For the text-containing cell, return its midpoint in (X, Y) coordinate format. 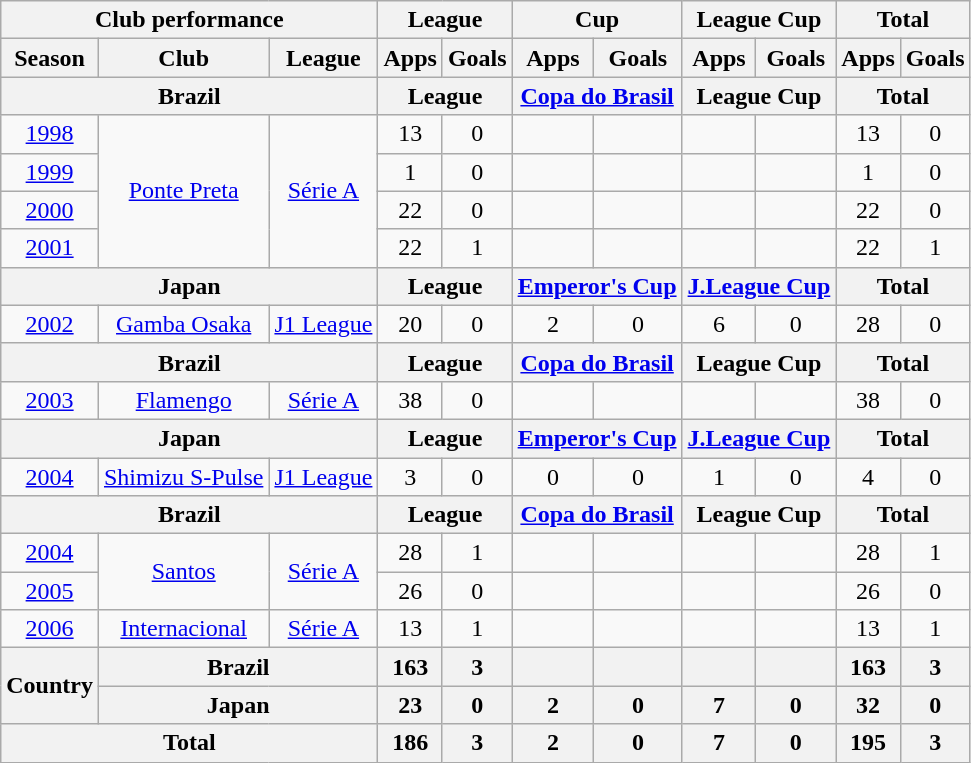
Santos (183, 572)
2005 (50, 591)
Gamba Osaka (183, 324)
4 (868, 477)
23 (410, 705)
Season (50, 58)
1998 (50, 134)
6 (719, 324)
2000 (50, 210)
20 (410, 324)
186 (410, 743)
Club (183, 58)
2006 (50, 629)
32 (868, 705)
Flamengo (183, 400)
1999 (50, 172)
Country (50, 686)
Internacional (183, 629)
Cup (597, 20)
195 (868, 743)
Shimizu S-Pulse (183, 477)
2001 (50, 248)
2002 (50, 324)
2003 (50, 400)
Club performance (190, 20)
Ponte Preta (183, 191)
